Extract the [X, Y] coordinate from the center of the cell holding the provided text.  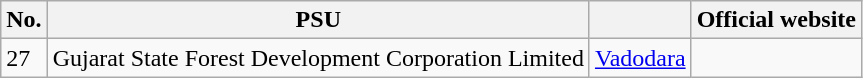
Gujarat State Forest Development Corporation Limited [318, 58]
PSU [318, 20]
Vadodara [640, 58]
No. [24, 20]
Official website [776, 20]
27 [24, 58]
